Pinpoint the cell where the given text exists, returning its [X, Y] midpoint coordinate. 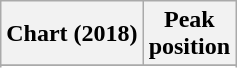
Chart (2018) [72, 34]
Peakposition [189, 34]
